Output the [x, y] coordinate of the center of the cell containing the given text.  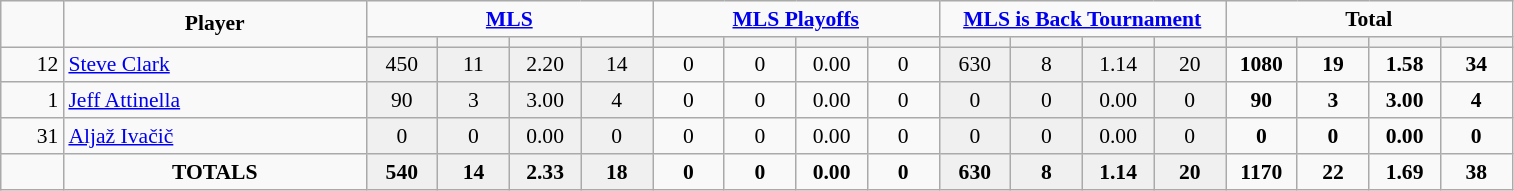
38 [1476, 172]
Steve Clark [214, 65]
Aljaž Ivačič [214, 136]
540 [402, 172]
Player [214, 24]
1080 [1262, 65]
Jeff Attinella [214, 101]
1.58 [1405, 65]
11 [474, 65]
34 [1476, 65]
31 [32, 136]
19 [1333, 65]
1.69 [1405, 172]
MLS is Back Tournament [1082, 19]
Total [1369, 19]
450 [402, 65]
2.20 [545, 65]
12 [32, 65]
1170 [1262, 172]
22 [1333, 172]
18 [617, 172]
TOTALS [214, 172]
MLS [509, 19]
MLS Playoffs [795, 19]
2.33 [545, 172]
1 [32, 101]
